Determine the (X, Y) coordinate at the center of the cell enclosing the given text.  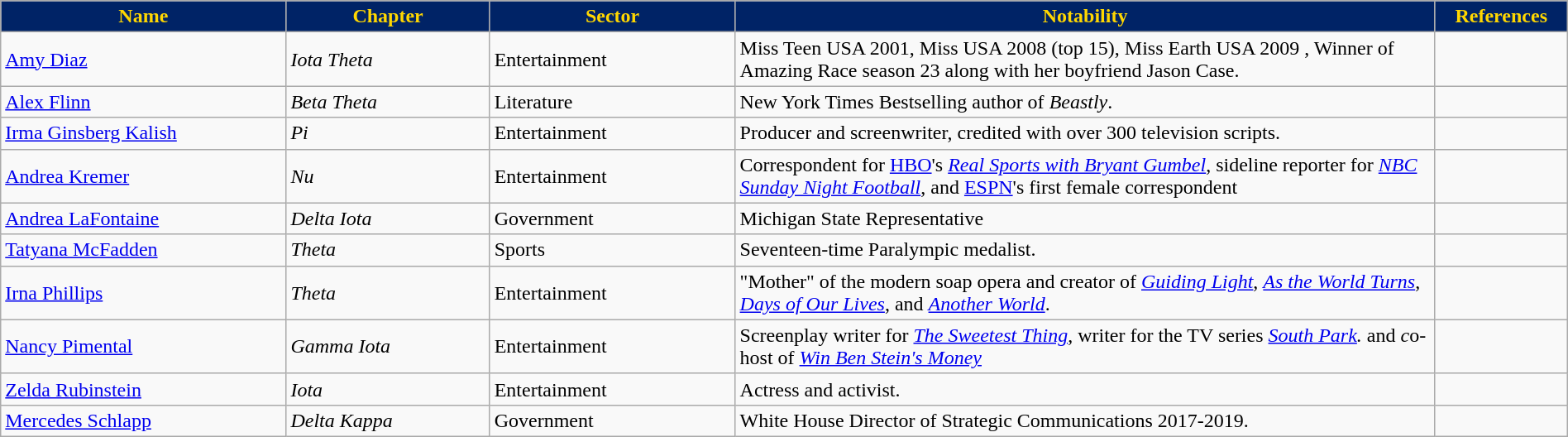
Chapter (388, 17)
Tatyana McFadden (144, 250)
Irma Ginsberg Kalish (144, 133)
Delta Iota (388, 218)
Iota (388, 389)
Literature (612, 102)
"Mother" of the modern soap opera and creator of Guiding Light, As the World Turns, Days of Our Lives, and Another World. (1085, 293)
Zelda Rubinstein (144, 389)
New York Times Bestselling author of Beastly. (1085, 102)
Delta Kappa (388, 420)
Andrea Kremer (144, 175)
Amy Diaz (144, 60)
Notability (1085, 17)
Sector (612, 17)
Pi (388, 133)
Irna Phillips (144, 293)
Producer and screenwriter, credited with over 300 television scripts. (1085, 133)
Gamma Iota (388, 346)
Iota Theta (388, 60)
Nu (388, 175)
Nancy Pimental (144, 346)
References (1501, 17)
Miss Teen USA 2001, Miss USA 2008 (top 15), Miss Earth USA 2009 , Winner of Amazing Race season 23 along with her boyfriend Jason Case. (1085, 60)
Screenplay writer for The Sweetest Thing, writer for the TV series South Park. and co-host of Win Ben Stein's Money (1085, 346)
Alex Flinn (144, 102)
Beta Theta (388, 102)
Correspondent for HBO's Real Sports with Bryant Gumbel, sideline reporter for NBC Sunday Night Football, and ESPN's first female correspondent (1085, 175)
Seventeen-time Paralympic medalist. (1085, 250)
Andrea LaFontaine (144, 218)
Sports (612, 250)
Michigan State Representative (1085, 218)
Actress and activist. (1085, 389)
Mercedes Schlapp (144, 420)
Name (144, 17)
White House Director of Strategic Communications 2017-2019. (1085, 420)
